Extract the [x, y] coordinate from the center of the cell holding the provided text.  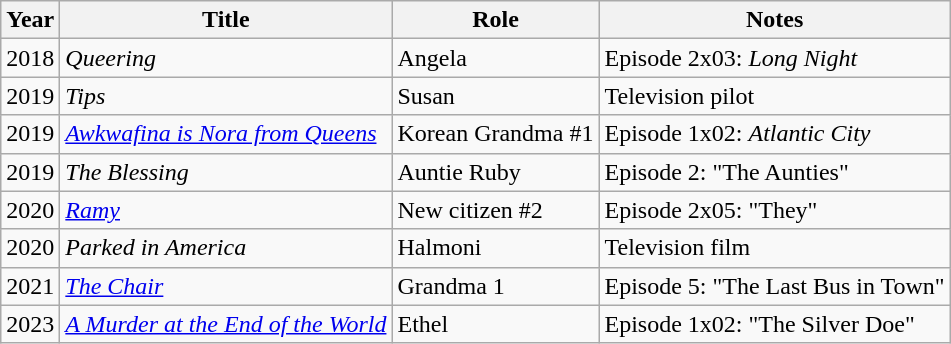
Parked in America [226, 248]
2018 [30, 58]
Angela [496, 58]
Episode 5: "The Last Bus in Town" [774, 286]
Grandma 1 [496, 286]
Queering [226, 58]
Year [30, 20]
A Murder at the End of the World [226, 324]
New citizen #2 [496, 210]
Title [226, 20]
Susan [496, 96]
Auntie Ruby [496, 172]
Episode 2x05: "They" [774, 210]
Television film [774, 248]
Ethel [496, 324]
Awkwafina is Nora from Queens [226, 134]
Ramy [226, 210]
Halmoni [496, 248]
Role [496, 20]
The Chair [226, 286]
Episode 2x03: Long Night [774, 58]
Episode 1x02: "The Silver Doe" [774, 324]
2023 [30, 324]
Television pilot [774, 96]
2021 [30, 286]
Korean Grandma #1 [496, 134]
The Blessing [226, 172]
Episode 2: "The Aunties" [774, 172]
Notes [774, 20]
Tips [226, 96]
Episode 1x02: Atlantic City [774, 134]
